Return the (x, y) coordinate for the center point of the cell that contains the specified text.  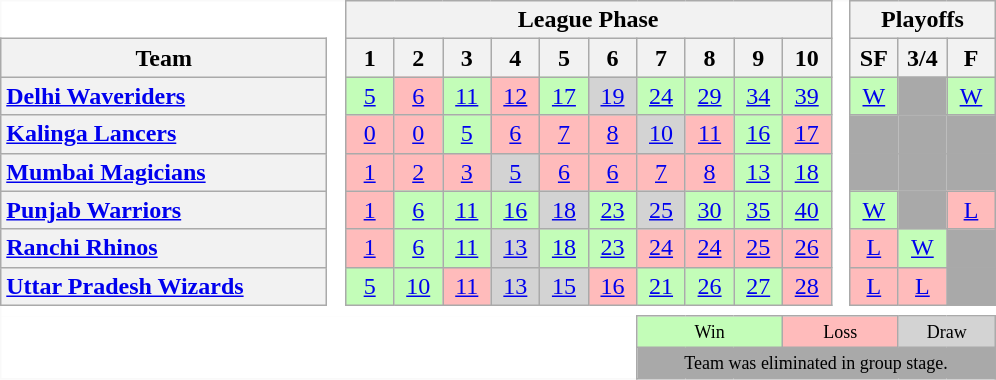
19 (612, 96)
Team was eliminated in group stage. (816, 362)
30 (710, 210)
Uttar Pradesh Wizards (164, 286)
Loss (840, 332)
29 (710, 96)
27 (758, 286)
Mumbai Magicians (164, 172)
Ranchi Rhinos (164, 248)
Win (710, 332)
Team (164, 58)
21 (662, 286)
F (972, 58)
12 (516, 96)
28 (806, 286)
15 (564, 286)
4 (516, 58)
39 (806, 96)
SF (874, 58)
Playoffs (923, 20)
Delhi Waveriders (164, 96)
35 (758, 210)
40 (806, 210)
34 (758, 96)
Punjab Warriors (164, 210)
League Phase (588, 20)
3/4 (922, 58)
Draw (946, 332)
9 (758, 58)
Kalinga Lancers (164, 134)
